Provide the (x, y) coordinate of the cell's center where the given text is located.  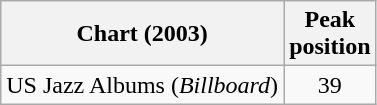
39 (330, 85)
US Jazz Albums (Billboard) (142, 85)
Peakposition (330, 34)
Chart (2003) (142, 34)
